Capture the cell that displays the provided text and extract its [X, Y] central coordinate. 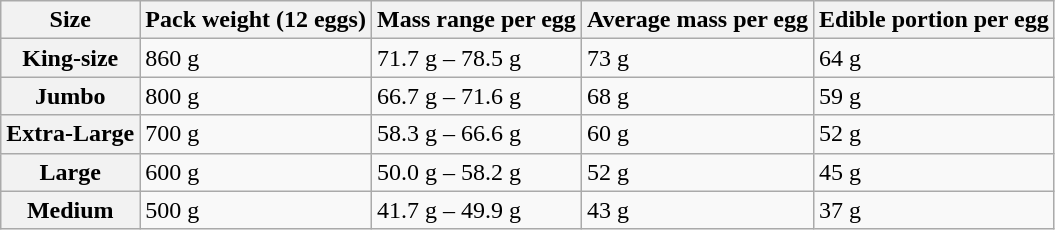
860 g [256, 58]
Pack weight (12 eggs) [256, 20]
Large [70, 172]
66.7 g – 71.6 g [476, 96]
45 g [934, 172]
58.3 g – 66.6 g [476, 134]
Medium [70, 210]
59 g [934, 96]
700 g [256, 134]
41.7 g – 49.9 g [476, 210]
68 g [697, 96]
73 g [697, 58]
50.0 g – 58.2 g [476, 172]
Jumbo [70, 96]
800 g [256, 96]
Mass range per egg [476, 20]
71.7 g – 78.5 g [476, 58]
64 g [934, 58]
Extra-Large [70, 134]
Average mass per egg [697, 20]
500 g [256, 210]
37 g [934, 210]
Edible portion per egg [934, 20]
600 g [256, 172]
King-size [70, 58]
Size [70, 20]
43 g [697, 210]
60 g [697, 134]
